Search for the cell housing the specified text and yield its [x, y] center coordinate. 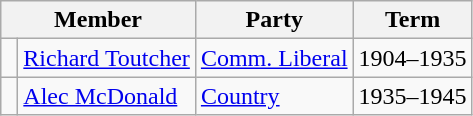
Richard Toutcher [107, 58]
Party [274, 20]
Member [98, 20]
Term [412, 20]
1935–1945 [412, 96]
Alec McDonald [107, 96]
Country [274, 96]
1904–1935 [412, 58]
Comm. Liberal [274, 58]
